Output the (X, Y) coordinate of the center of the cell containing the given text.  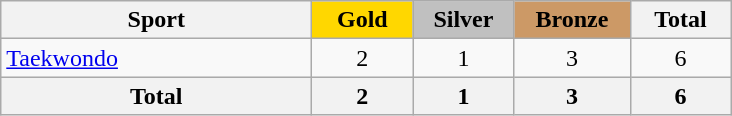
Bronze (572, 20)
Sport (156, 20)
Taekwondo (156, 58)
Gold (362, 20)
Silver (464, 20)
